Identify which cell holds the provided text, then report its [X, Y] central coordinate. 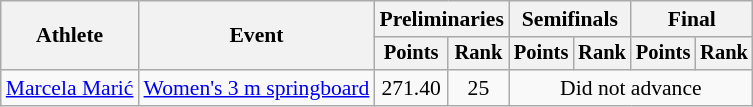
Preliminaries [441, 19]
Event [257, 36]
Athlete [70, 36]
271.40 [411, 88]
Women's 3 m springboard [257, 88]
Semifinals [570, 19]
25 [478, 88]
Marcela Marić [70, 88]
Final [692, 19]
Did not advance [631, 88]
